From the cell containing the given text, extract its center point as (x, y) coordinate. 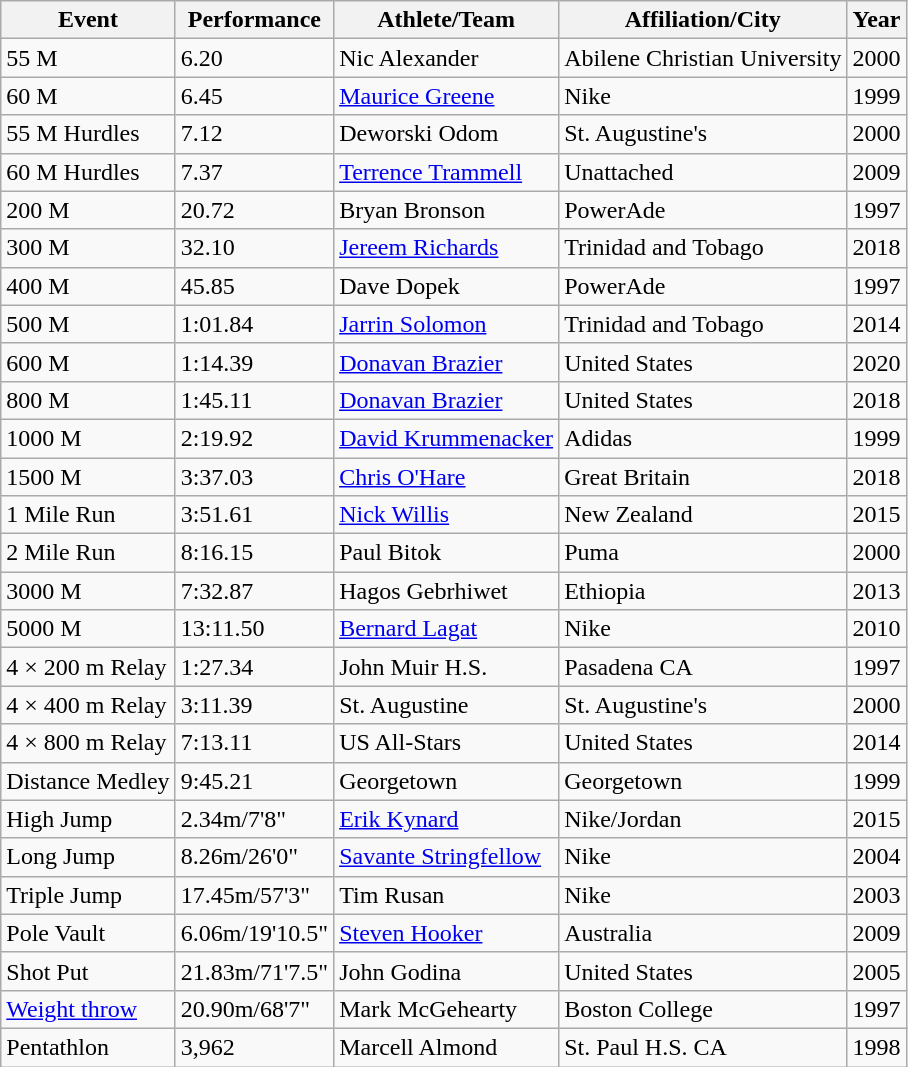
Nike/Jordan (703, 819)
Adidas (703, 438)
7:13.11 (254, 743)
Mark McGehearty (446, 1009)
3000 M (88, 591)
Ethiopia (703, 591)
21.83m/71'7.5" (254, 971)
2 Mile Run (88, 553)
Jarrin Solomon (446, 324)
400 M (88, 286)
13:11.50 (254, 629)
Weight throw (88, 1009)
High Jump (88, 819)
Paul Bitok (446, 553)
Boston College (703, 1009)
Erik Kynard (446, 819)
4 × 800 m Relay (88, 743)
1:45.11 (254, 400)
17.45m/57'3" (254, 895)
2004 (876, 857)
Athlete/Team (446, 20)
Great Britain (703, 477)
Long Jump (88, 857)
7:32.87 (254, 591)
2005 (876, 971)
5000 M (88, 629)
20.72 (254, 210)
20.90m/68'7" (254, 1009)
1 Mile Run (88, 515)
8.26m/26'0" (254, 857)
6.20 (254, 58)
Abilene Christian University (703, 58)
9:45.21 (254, 781)
Puma (703, 553)
200 M (88, 210)
St. Paul H.S. CA (703, 1047)
Pentathlon (88, 1047)
45.85 (254, 286)
Jereem Richards (446, 248)
600 M (88, 362)
60 M Hurdles (88, 172)
New Zealand (703, 515)
3:37.03 (254, 477)
4 × 400 m Relay (88, 705)
Tim Rusan (446, 895)
55 M (88, 58)
6.06m/19'10.5" (254, 933)
Year (876, 20)
1:14.39 (254, 362)
Australia (703, 933)
Triple Jump (88, 895)
Steven Hooker (446, 933)
500 M (88, 324)
2:19.92 (254, 438)
7.12 (254, 134)
1:01.84 (254, 324)
7.37 (254, 172)
300 M (88, 248)
8:16.15 (254, 553)
2020 (876, 362)
Nic Alexander (446, 58)
1:27.34 (254, 667)
1998 (876, 1047)
1000 M (88, 438)
David Krummenacker (446, 438)
John Godina (446, 971)
Nick Willis (446, 515)
2003 (876, 895)
55 M Hurdles (88, 134)
Unattached (703, 172)
2.34m/7'8" (254, 819)
Terrence Trammell (446, 172)
Marcell Almond (446, 1047)
2010 (876, 629)
Distance Medley (88, 781)
6.45 (254, 96)
US All-Stars (446, 743)
2013 (876, 591)
Bernard Lagat (446, 629)
Performance (254, 20)
Savante Stringfellow (446, 857)
32.10 (254, 248)
Pasadena CA (703, 667)
Maurice Greene (446, 96)
Shot Put (88, 971)
Deworski Odom (446, 134)
Bryan Bronson (446, 210)
Dave Dopek (446, 286)
John Muir H.S. (446, 667)
3,962 (254, 1047)
Pole Vault (88, 933)
60 M (88, 96)
St. Augustine (446, 705)
Affiliation/City (703, 20)
800 M (88, 400)
4 × 200 m Relay (88, 667)
Event (88, 20)
Chris O'Hare (446, 477)
Hagos Gebrhiwet (446, 591)
3:51.61 (254, 515)
1500 M (88, 477)
3:11.39 (254, 705)
